Identify which cell holds the provided text, then report its (X, Y) central coordinate. 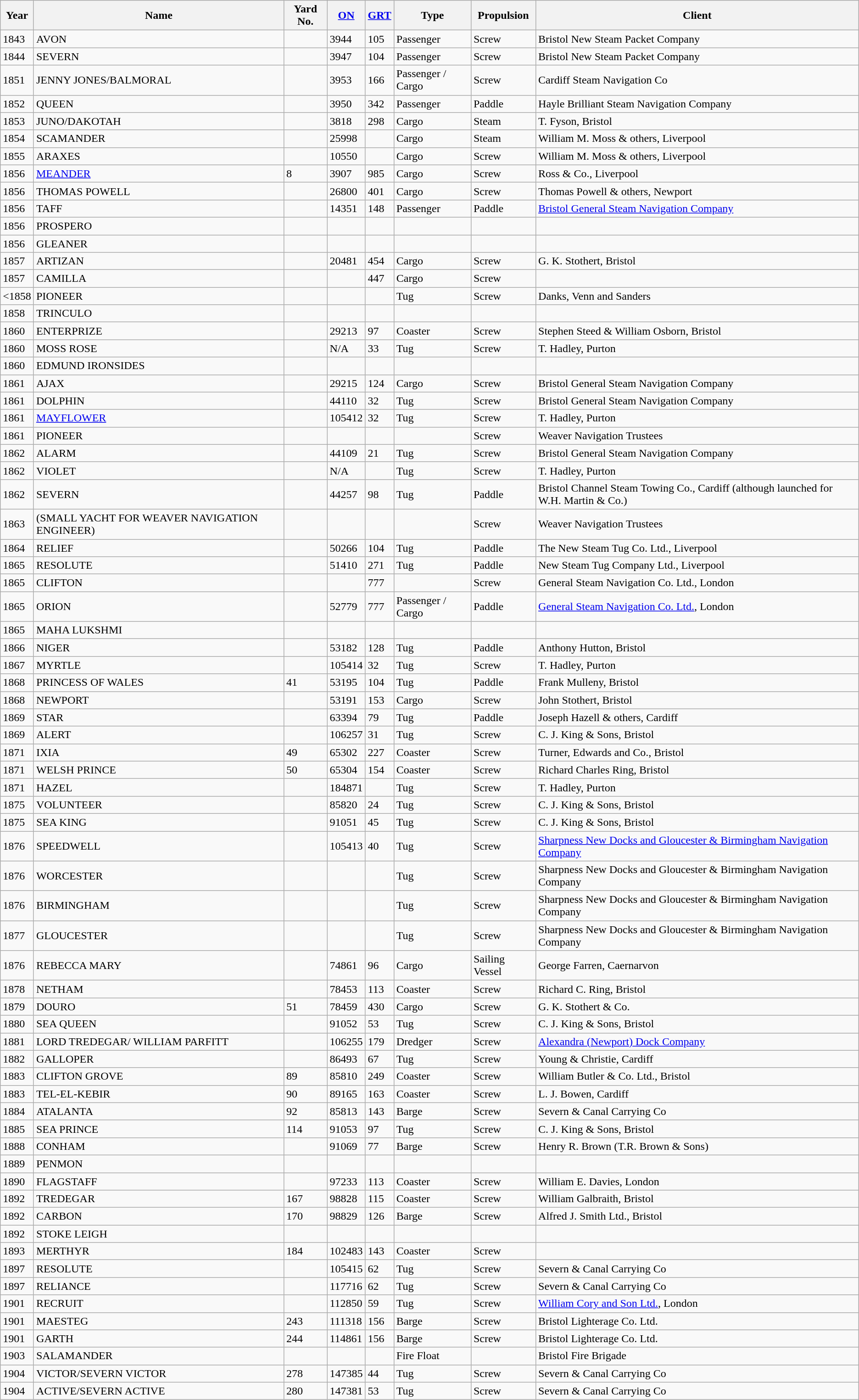
SEA KING (159, 822)
3907 (346, 174)
Type (432, 16)
William Galbraith, Bristol (697, 1199)
TAFF (159, 208)
1853 (17, 121)
MOSS ROSE (159, 348)
10550 (346, 156)
RELIEF (159, 548)
115 (379, 1199)
3818 (346, 121)
LORD TREDEGAR/ WILLIAM PARFITT (159, 1042)
AVON (159, 39)
T. Fyson, Bristol (697, 121)
31 (379, 735)
WORCESTER (159, 876)
298 (379, 121)
92 (306, 1111)
65304 (346, 770)
Young & Christie, Cardiff (697, 1059)
90 (306, 1094)
25998 (346, 139)
G. K. Stothert & Co. (697, 1007)
(SMALL YACHT FOR WEAVER NAVIGATION ENGINEER) (159, 524)
GALLOPER (159, 1059)
Henry R. Brown (T.R. Brown & Sons) (697, 1146)
Bristol Fire Brigade (697, 1356)
148 (379, 208)
1852 (17, 104)
244 (306, 1338)
Year (17, 16)
ON (346, 16)
249 (379, 1076)
Stephen Steed & William Osborn, Bristol (697, 331)
New Steam Tug Company Ltd., Liverpool (697, 566)
William E. Davies, London (697, 1181)
3953 (346, 80)
CLIFTON GROVE (159, 1076)
85820 (346, 805)
49 (306, 752)
Ross & Co., Liverpool (697, 174)
147381 (346, 1391)
1903 (17, 1356)
44 (379, 1373)
77 (379, 1146)
86493 (346, 1059)
MAHA LUKSHMI (159, 630)
106255 (346, 1042)
Yard No. (306, 16)
Client (697, 16)
91069 (346, 1146)
Name (159, 16)
98828 (346, 1199)
MEANDER (159, 174)
1878 (17, 989)
MYRTLE (159, 665)
Fire Float (432, 1356)
Cardiff Steam Navigation Co (697, 80)
ORION (159, 607)
G. K. Stothert, Bristol (697, 261)
166 (379, 80)
114861 (346, 1338)
Dredger (432, 1042)
3944 (346, 39)
ENTERPRIZE (159, 331)
ACTIVE/SEVERN ACTIVE (159, 1391)
EDMUND IRONSIDES (159, 366)
53191 (346, 700)
63394 (346, 717)
SPEEDWELL (159, 846)
Anthony Hutton, Bristol (697, 648)
1843 (17, 39)
1854 (17, 139)
Thomas Powell & others, Newport (697, 191)
74861 (346, 966)
98829 (346, 1216)
PROSPERO (159, 226)
124 (379, 383)
33 (379, 348)
Alfred J. Smith Ltd., Bristol (697, 1216)
147385 (346, 1373)
51 (306, 1007)
BIRMINGHAM (159, 906)
GARTH (159, 1338)
44109 (346, 453)
102483 (346, 1251)
96 (379, 966)
45 (379, 822)
Joseph Hazell & others, Cardiff (697, 717)
105412 (346, 418)
114 (306, 1129)
163 (379, 1094)
8 (306, 174)
THOMAS POWELL (159, 191)
Propulsion (503, 16)
1858 (17, 314)
280 (306, 1391)
53182 (346, 648)
1880 (17, 1024)
97233 (346, 1181)
78453 (346, 989)
117716 (346, 1286)
William Butler & Co. Ltd., Bristol (697, 1076)
85813 (346, 1111)
William Cory and Son Ltd., London (697, 1304)
Bristol Channel Steam Towing Co., Cardiff (although launched for W.H. Martin & Co.) (697, 494)
3947 (346, 56)
MERTHYR (159, 1251)
430 (379, 1007)
98 (379, 494)
50266 (346, 548)
TEL-EL-KEBIR (159, 1094)
Danks, Venn and Sanders (697, 296)
GLEANER (159, 244)
65302 (346, 752)
TRINCULO (159, 314)
1855 (17, 156)
447 (379, 279)
126 (379, 1216)
29215 (346, 383)
NIGER (159, 648)
MAESTEG (159, 1321)
59 (379, 1304)
TREDEGAR (159, 1199)
STAR (159, 717)
Richard Charles Ring, Bristol (697, 770)
105414 (346, 665)
RECRUIT (159, 1304)
CONHAM (159, 1146)
89 (306, 1076)
20481 (346, 261)
51410 (346, 566)
JENNY JONES/BALMORAL (159, 80)
1877 (17, 935)
SCAMANDER (159, 139)
24 (379, 805)
179 (379, 1042)
89165 (346, 1094)
AJAX (159, 383)
401 (379, 191)
14351 (346, 208)
Alexandra (Newport) Dock Company (697, 1042)
IXIA (159, 752)
271 (379, 566)
21 (379, 453)
184 (306, 1251)
454 (379, 261)
Sailing Vessel (503, 966)
243 (306, 1321)
ATALANTA (159, 1111)
40 (379, 846)
26800 (346, 191)
MAYFLOWER (159, 418)
1890 (17, 1181)
50 (306, 770)
Frank Mulleny, Bristol (697, 683)
CARBON (159, 1216)
1851 (17, 80)
John Stothert, Bristol (697, 700)
VOLUNTEER (159, 805)
1844 (17, 56)
1881 (17, 1042)
NEWPORT (159, 700)
Hayle Brilliant Steam Navigation Company (697, 104)
VIOLET (159, 470)
985 (379, 174)
1879 (17, 1007)
227 (379, 752)
GLOUCESTER (159, 935)
QUEEN (159, 104)
170 (306, 1216)
NETHAM (159, 989)
Turner, Edwards and Co., Bristol (697, 752)
GRT (379, 16)
CAMILLA (159, 279)
REBECCA MARY (159, 966)
91051 (346, 822)
278 (306, 1373)
41 (306, 683)
112850 (346, 1304)
106257 (346, 735)
79 (379, 717)
128 (379, 648)
George Farren, Caernarvon (697, 966)
91052 (346, 1024)
78459 (346, 1007)
154 (379, 770)
1866 (17, 648)
VICTOR/SEVERN VICTOR (159, 1373)
111318 (346, 1321)
1884 (17, 1111)
FLAGSTAFF (159, 1181)
91053 (346, 1129)
SALAMANDER (159, 1356)
DOLPHIN (159, 401)
44257 (346, 494)
1863 (17, 524)
JUNO/DAKOTAH (159, 121)
STOKE LEIGH (159, 1234)
PENMON (159, 1164)
RELIANCE (159, 1286)
ALERT (159, 735)
ARTIZAN (159, 261)
105415 (346, 1269)
53195 (346, 683)
184871 (346, 787)
44110 (346, 401)
<1858 (17, 296)
153 (379, 700)
DOURO (159, 1007)
52779 (346, 607)
Richard C. Ring, Bristol (697, 989)
SEA PRINCE (159, 1129)
ALARM (159, 453)
1889 (17, 1164)
105 (379, 39)
The New Steam Tug Co. Ltd., Liverpool (697, 548)
67 (379, 1059)
CLIFTON (159, 583)
85810 (346, 1076)
3950 (346, 104)
167 (306, 1199)
SEA QUEEN (159, 1024)
1867 (17, 665)
PRINCESS OF WALES (159, 683)
1864 (17, 548)
105413 (346, 846)
L. J. Bowen, Cardiff (697, 1094)
WELSH PRINCE (159, 770)
342 (379, 104)
1885 (17, 1129)
1893 (17, 1251)
ARAXES (159, 156)
1882 (17, 1059)
HAZEL (159, 787)
29213 (346, 331)
1888 (17, 1146)
